Return (X, Y) of the center of cell containing provided text 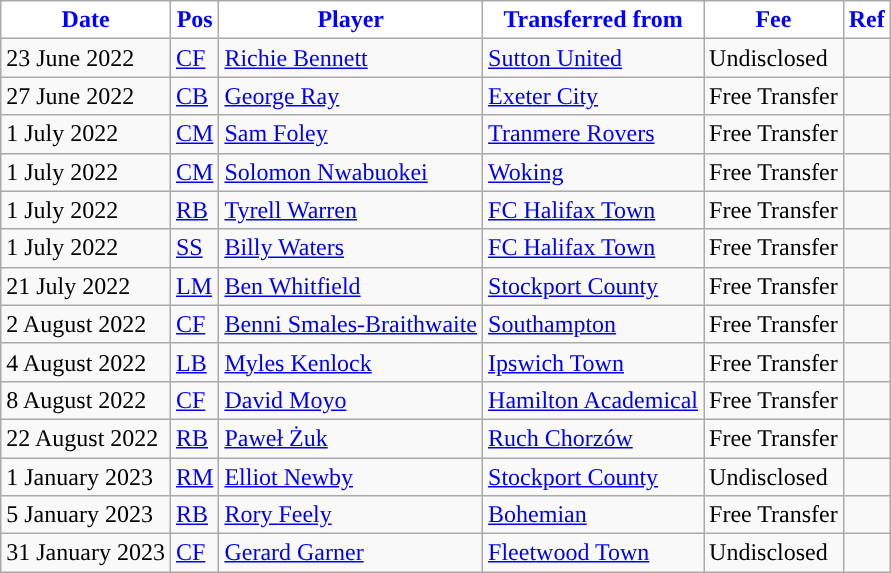
RM (194, 477)
Benni Smales-Braithwaite (351, 324)
Woking (594, 172)
Bohemian (594, 515)
Tranmere Rovers (594, 134)
Southampton (594, 324)
Hamilton Academical (594, 400)
23 June 2022 (86, 58)
21 July 2022 (86, 286)
Paweł Żuk (351, 438)
Sutton United (594, 58)
Tyrell Warren (351, 210)
Solomon Nwabuokei (351, 172)
22 August 2022 (86, 438)
Gerard Garner (351, 553)
31 January 2023 (86, 553)
LB (194, 362)
Ben Whitfield (351, 286)
5 January 2023 (86, 515)
Ipswich Town (594, 362)
Myles Kenlock (351, 362)
27 June 2022 (86, 96)
Pos (194, 20)
Player (351, 20)
Exeter City (594, 96)
1 January 2023 (86, 477)
SS (194, 248)
Rory Feely (351, 515)
Billy Waters (351, 248)
2 August 2022 (86, 324)
Fleetwood Town (594, 553)
Elliot Newby (351, 477)
Richie Bennett (351, 58)
Transferred from (594, 20)
Ref (866, 20)
Ruch Chorzów (594, 438)
George Ray (351, 96)
Sam Foley (351, 134)
4 August 2022 (86, 362)
CB (194, 96)
Date (86, 20)
8 August 2022 (86, 400)
Fee (774, 20)
LM (194, 286)
David Moyo (351, 400)
